Locate the cell with the specified text and output its [X, Y] center coordinate. 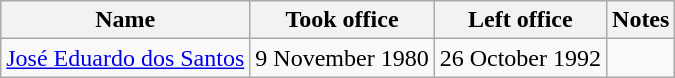
Name [126, 20]
José Eduardo dos Santos [126, 58]
Left office [520, 20]
Notes [641, 20]
26 October 1992 [520, 58]
9 November 1980 [342, 58]
Took office [342, 20]
